Identify which cell holds the provided text, then report its [X, Y] central coordinate. 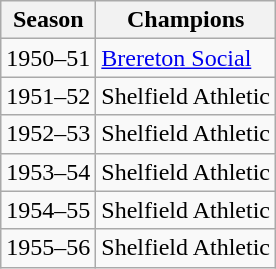
1950–51 [48, 58]
1952–53 [48, 134]
Brereton Social [186, 58]
1955–56 [48, 248]
1953–54 [48, 172]
Champions [186, 20]
1951–52 [48, 96]
1954–55 [48, 210]
Season [48, 20]
